Detect which cell encompasses the target text, then output its [X, Y] center coordinate. 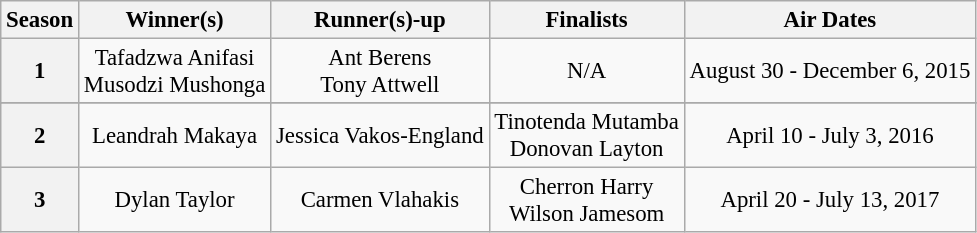
1 [40, 72]
Tinotenda MutambaDonovan Layton [586, 136]
April 20 - July 13, 2017 [830, 200]
Dylan Taylor [174, 200]
Ant BerensTony Attwell [380, 72]
Winner(s) [174, 20]
N/A [586, 72]
Cherron HarryWilson Jamesom [586, 200]
3 [40, 200]
Finalists [586, 20]
Jessica Vakos-England [380, 136]
Carmen Vlahakis [380, 200]
Tafadzwa AnifasiMusodzi Mushonga [174, 72]
August 30 - December 6, 2015 [830, 72]
Air Dates [830, 20]
April 10 - July 3, 2016 [830, 136]
Runner(s)-up [380, 20]
Season [40, 20]
2 [40, 136]
Leandrah Makaya [174, 136]
